From the cell containing the given text, extract its center point as [x, y] coordinate. 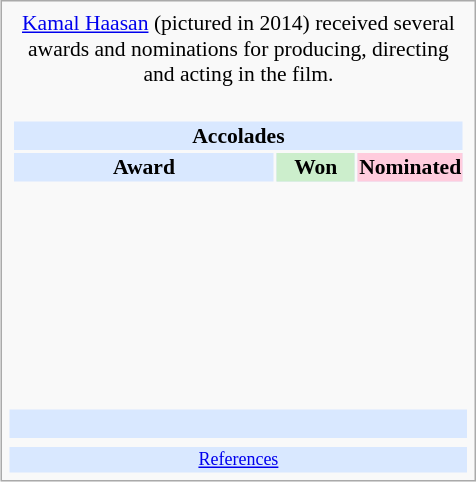
Won [316, 167]
References [239, 460]
Nominated [410, 167]
Accolades [238, 135]
Kamal Haasan (pictured in 2014) received several awards and nominations for producing, directing and acting in the film. [239, 49]
Accolades Award Won Nominated [239, 248]
Award [144, 167]
